Scan for the cell matching the given text and deliver its [x, y] coordinate at center. 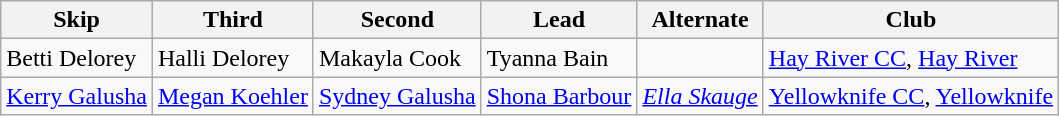
Halli Delorey [232, 58]
Ella Skauge [700, 96]
Third [232, 20]
Yellowknife CC, Yellowknife [910, 96]
Megan Koehler [232, 96]
Sydney Galusha [397, 96]
Club [910, 20]
Kerry Galusha [77, 96]
Skip [77, 20]
Tyanna Bain [559, 58]
Second [397, 20]
Shona Barbour [559, 96]
Hay River CC, Hay River [910, 58]
Makayla Cook [397, 58]
Lead [559, 20]
Alternate [700, 20]
Betti Delorey [77, 58]
